Return [x, y] of the center of cell containing provided text 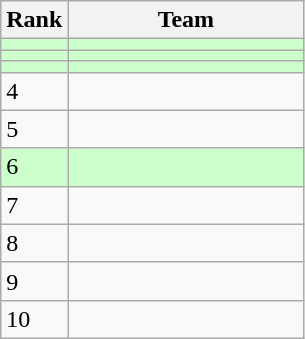
Rank [34, 20]
8 [34, 243]
9 [34, 281]
7 [34, 205]
6 [34, 167]
Team [186, 20]
10 [34, 319]
4 [34, 91]
5 [34, 129]
